Extract the (x, y) coordinate from the center of the cell holding the provided text.  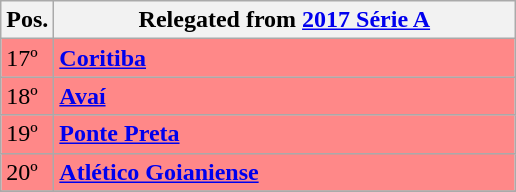
19º (28, 134)
Pos. (28, 20)
Relegated from 2017 Série A (284, 20)
18º (28, 96)
17º (28, 58)
20º (28, 172)
Ponte Preta (284, 134)
Avaí (284, 96)
Coritiba (284, 58)
Atlético Goianiense (284, 172)
